Scan for the cell matching the given text and deliver its [x, y] coordinate at center. 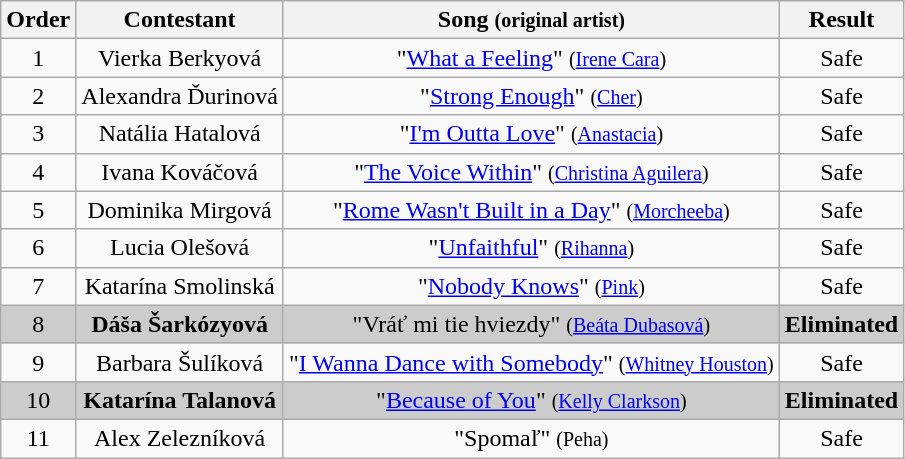
Order [38, 20]
1 [38, 58]
8 [38, 324]
Katarína Smolinská [180, 286]
7 [38, 286]
Dáša Šarkózyová [180, 324]
"Strong Enough" (Cher) [531, 96]
Alexandra Ďurinová [180, 96]
6 [38, 248]
"What a Feeling" (Irene Cara) [531, 58]
3 [38, 134]
Alex Zelezníková [180, 438]
Ivana Kováčová [180, 172]
Natália Hatalová [180, 134]
Katarína Talanová [180, 400]
"The Voice Within" (Christina Aguilera) [531, 172]
Dominika Mirgová [180, 210]
Song (original artist) [531, 20]
"Rome Wasn't Built in a Day" (Morcheeba) [531, 210]
10 [38, 400]
9 [38, 362]
"I'm Outta Love" (Anastacia) [531, 134]
4 [38, 172]
Vierka Berkyová [180, 58]
11 [38, 438]
2 [38, 96]
"Nobody Knows" (Pink) [531, 286]
"I Wanna Dance with Somebody" (Whitney Houston) [531, 362]
Barbara Šulíková [180, 362]
"Spomaľ" (Peha) [531, 438]
5 [38, 210]
Result [841, 20]
"Vráť mi tie hviezdy" (Beáta Dubasová) [531, 324]
Lucia Olešová [180, 248]
"Unfaithful" (Rihanna) [531, 248]
"Because of You" (Kelly Clarkson) [531, 400]
Contestant [180, 20]
